Return the (X, Y) coordinate for the center point of the cell that contains the specified text.  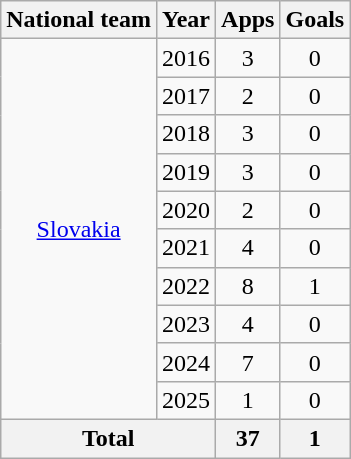
National team (79, 20)
2024 (186, 362)
2019 (186, 172)
2017 (186, 96)
Apps (248, 20)
2021 (186, 248)
2022 (186, 286)
Goals (315, 20)
2020 (186, 210)
2016 (186, 58)
2023 (186, 324)
Slovakia (79, 230)
Year (186, 20)
Total (108, 438)
37 (248, 438)
7 (248, 362)
2025 (186, 400)
8 (248, 286)
2018 (186, 134)
